Detect which cell encompasses the target text, then output its (X, Y) center coordinate. 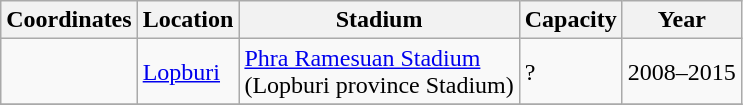
? (570, 72)
Lopburi (188, 72)
Location (188, 20)
2008–2015 (682, 72)
Year (682, 20)
Coordinates (69, 20)
Stadium (379, 20)
Phra Ramesuan Stadium(Lopburi province Stadium) (379, 72)
Capacity (570, 20)
